Output the [x, y] coordinate of the center of the cell containing the given text.  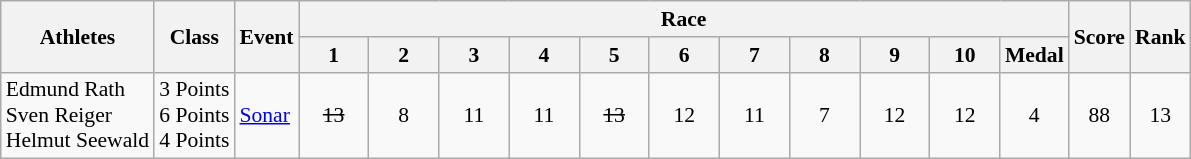
5 [614, 55]
1 [334, 55]
Event [266, 36]
88 [1100, 116]
Athletes [78, 36]
Rank [1160, 36]
Class [194, 36]
9 [895, 55]
Edmund RathSven ReigerHelmut Seewald [78, 116]
10 [965, 55]
Score [1100, 36]
Medal [1034, 55]
3 [474, 55]
Race [684, 19]
2 [404, 55]
Sonar [266, 116]
3 Points6 Points4 Points [194, 116]
6 [684, 55]
